For the text-containing cell, return its midpoint in (X, Y) coordinate format. 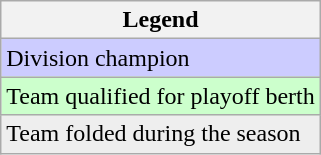
Team qualified for playoff berth (161, 96)
Legend (161, 20)
Team folded during the season (161, 134)
Division champion (161, 58)
